Return [x, y] of the center of cell containing provided text 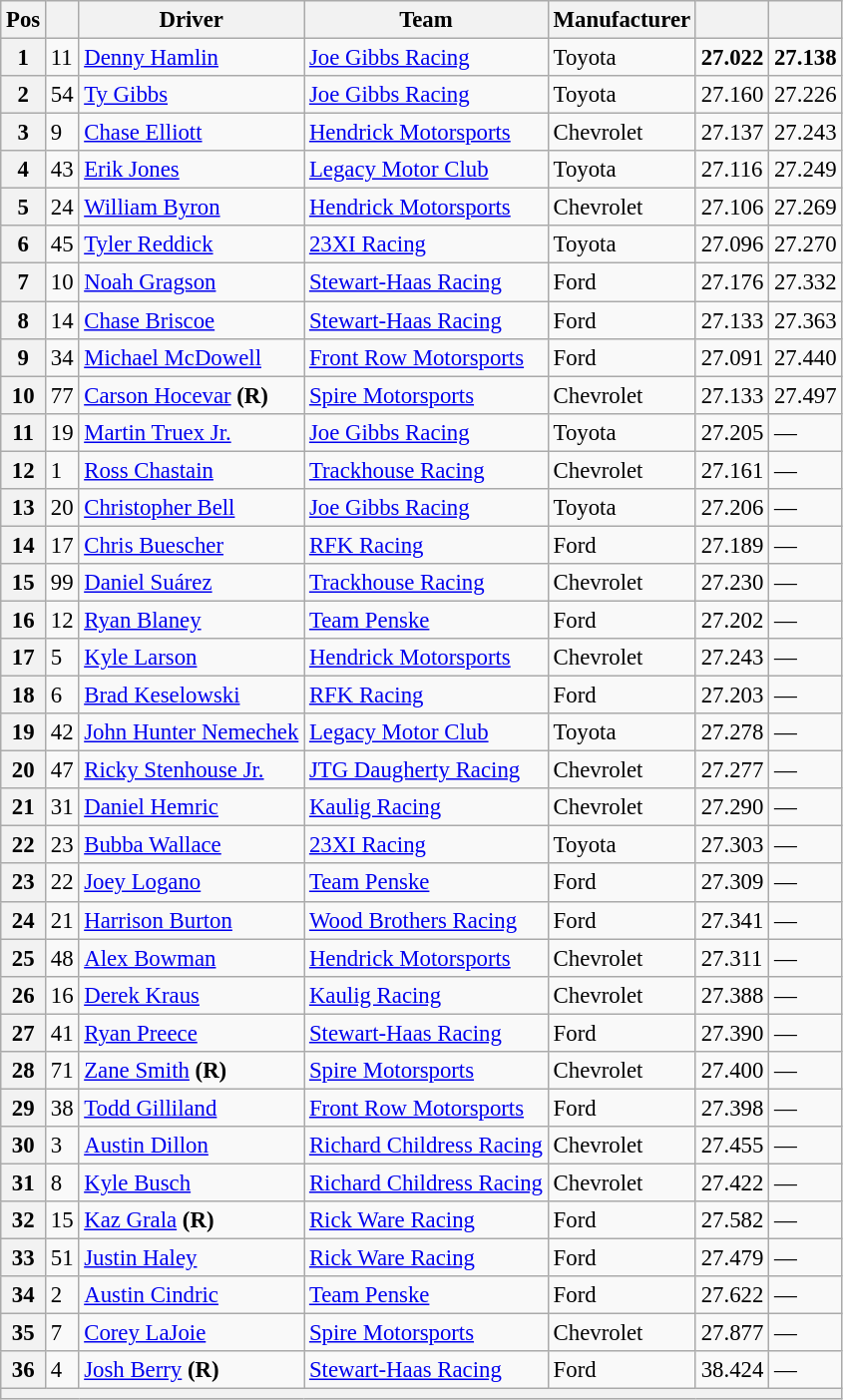
27.363 [806, 320]
Ryan Blaney [192, 620]
Team [427, 20]
27.303 [732, 845]
13 [24, 508]
Kyle Larson [192, 658]
Bubba Wallace [192, 845]
54 [62, 95]
27.249 [806, 170]
Daniel Suárez [192, 583]
27.398 [732, 1108]
27.161 [732, 470]
27.203 [732, 696]
27.022 [732, 58]
27.400 [732, 1071]
Chris Buescher [192, 545]
Michael McDowell [192, 357]
Noah Gragson [192, 282]
27.091 [732, 357]
27.311 [732, 958]
Kyle Busch [192, 1182]
38 [62, 1108]
35 [24, 1333]
27.137 [732, 133]
Josh Berry (R) [192, 1370]
43 [62, 170]
38.424 [732, 1370]
99 [62, 583]
36 [24, 1370]
27.455 [732, 1146]
Joey Logano [192, 883]
27.278 [732, 732]
29 [24, 1108]
47 [62, 770]
27.270 [806, 244]
JTG Daugherty Racing [427, 770]
Chase Briscoe [192, 320]
Todd Gilliland [192, 1108]
Wood Brothers Racing [427, 920]
27.622 [732, 1295]
27.332 [806, 282]
41 [62, 1033]
Chase Elliott [192, 133]
Zane Smith (R) [192, 1071]
26 [24, 995]
27.176 [732, 282]
45 [62, 244]
27.440 [806, 357]
Tyler Reddick [192, 244]
Christopher Bell [192, 508]
Denny Hamlin [192, 58]
Austin Dillon [192, 1146]
27.877 [732, 1333]
Alex Bowman [192, 958]
18 [24, 696]
32 [24, 1220]
27.290 [732, 807]
33 [24, 1258]
Corey LaJoie [192, 1333]
William Byron [192, 208]
27.390 [732, 1033]
Driver [192, 20]
27.388 [732, 995]
48 [62, 958]
71 [62, 1071]
Harrison Burton [192, 920]
Daniel Hemric [192, 807]
27.202 [732, 620]
27.269 [806, 208]
27.341 [732, 920]
42 [62, 732]
Brad Keselowski [192, 696]
27.160 [732, 95]
Ross Chastain [192, 470]
Kaz Grala (R) [192, 1220]
Martin Truex Jr. [192, 432]
27.189 [732, 545]
Ty Gibbs [192, 95]
Justin Haley [192, 1258]
Manufacturer [622, 20]
Derek Kraus [192, 995]
28 [24, 1071]
Ricky Stenhouse Jr. [192, 770]
27.206 [732, 508]
Ryan Preece [192, 1033]
77 [62, 395]
Erik Jones [192, 170]
27.230 [732, 583]
27.309 [732, 883]
27 [24, 1033]
Pos [24, 20]
27.277 [732, 770]
27.226 [806, 95]
27.205 [732, 432]
John Hunter Nemechek [192, 732]
27.096 [732, 244]
27.497 [806, 395]
27.422 [732, 1182]
27.106 [732, 208]
Carson Hocevar (R) [192, 395]
27.479 [732, 1258]
30 [24, 1146]
51 [62, 1258]
27.138 [806, 58]
27.582 [732, 1220]
Austin Cindric [192, 1295]
25 [24, 958]
27.116 [732, 170]
